Pinpoint the cell where the given text exists, returning its [x, y] midpoint coordinate. 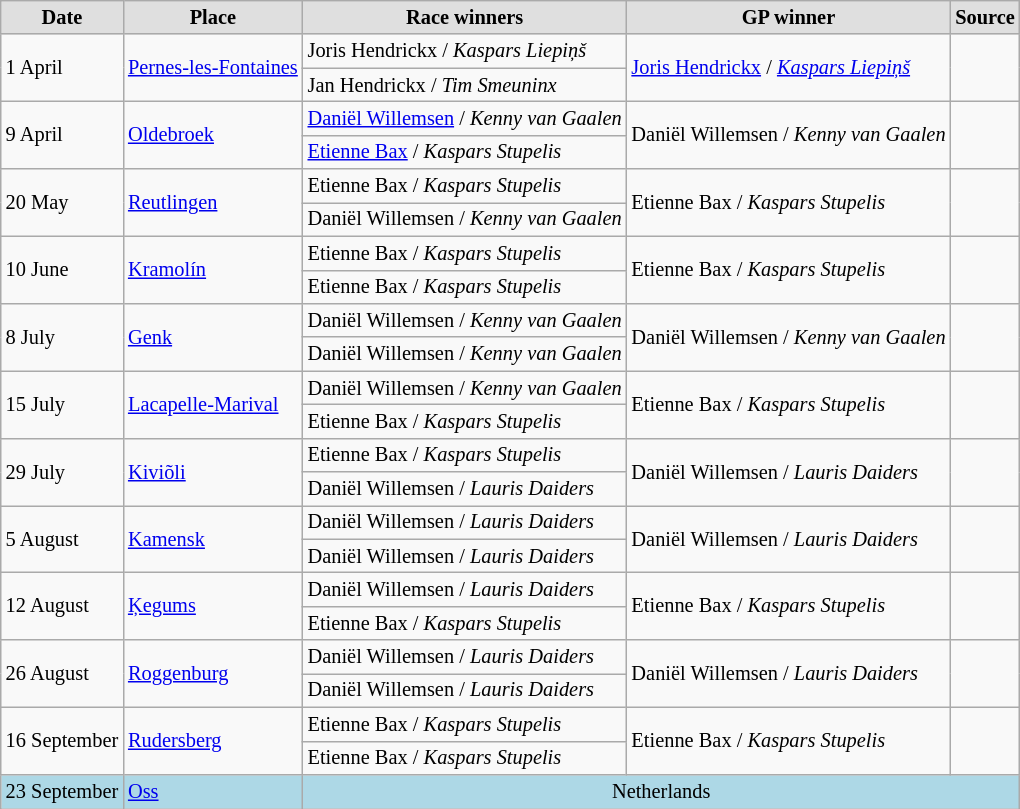
9 April [62, 134]
Lacapelle-Marival [213, 404]
23 September [62, 791]
Rudersberg [213, 740]
Ķegums [213, 606]
12 August [62, 606]
Kamensk [213, 538]
Netherlands [662, 791]
26 August [62, 674]
Jan Hendrickx / Tim Smeuninx [465, 85]
Kiviõli [213, 472]
Race winners [465, 17]
Roggenburg [213, 674]
Oldebroek [213, 134]
Kramolín [213, 270]
Pernes-les-Fontaines [213, 68]
8 July [62, 336]
Reutlingen [213, 202]
15 July [62, 404]
Place [213, 17]
Source [984, 17]
Genk [213, 336]
5 August [62, 538]
GP winner [789, 17]
20 May [62, 202]
Oss [213, 791]
29 July [62, 472]
1 April [62, 68]
Date [62, 17]
16 September [62, 740]
10 June [62, 270]
